Find where the given text appears and provide that cell's center as (X, Y) coordinate. 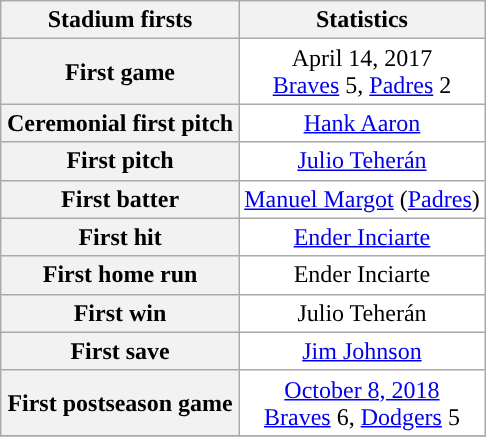
First win (120, 313)
First postseason game (120, 402)
First home run (120, 275)
First pitch (120, 161)
Ceremonial first pitch (120, 123)
April 14, 2017Braves 5, Padres 2 (362, 72)
Stadium firsts (120, 20)
Statistics (362, 20)
First game (120, 72)
Manuel Margot (Padres) (362, 199)
First batter (120, 199)
Hank Aaron (362, 123)
October 8, 2018Braves 6, Dodgers 5 (362, 402)
Jim Johnson (362, 351)
First hit (120, 237)
First save (120, 351)
